Locate the cell with the specified text and output its [x, y] center coordinate. 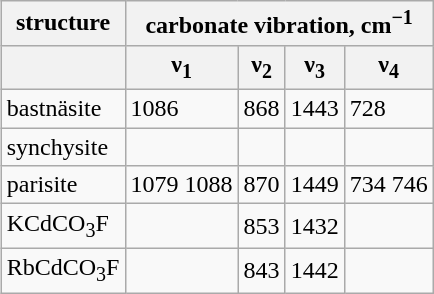
bastnäsite [63, 109]
734 746 [388, 185]
868 [262, 109]
structure [63, 24]
728 [388, 109]
1449 [314, 185]
1432 [314, 226]
ν1 [182, 67]
RbCdCO3F [63, 270]
ν2 [262, 67]
1442 [314, 270]
853 [262, 226]
870 [262, 185]
1086 [182, 109]
1079 1088 [182, 185]
ν4 [388, 67]
synchysite [63, 147]
1443 [314, 109]
carbonate vibration, cm−1 [279, 24]
parisite [63, 185]
KCdCO3F [63, 226]
ν3 [314, 67]
843 [262, 270]
